Detect which cell encompasses the target text, then output its (x, y) center coordinate. 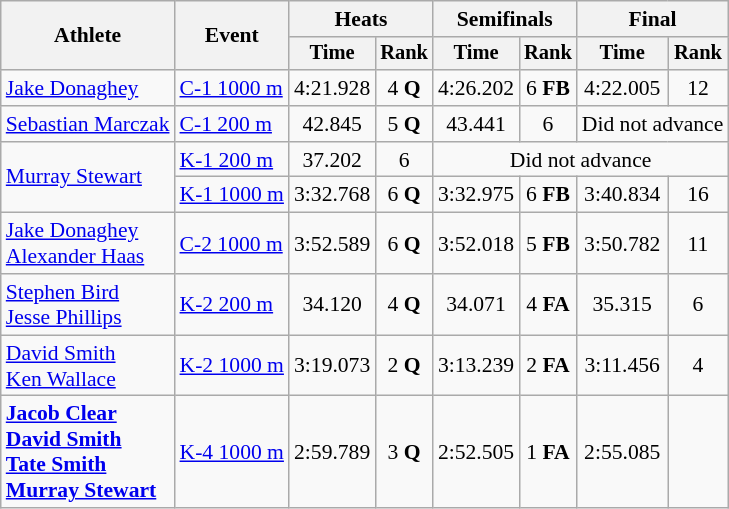
Stephen BirdJesse Phillips (88, 304)
K-2 1000 m (232, 366)
4:21.928 (332, 88)
Murray Stewart (88, 178)
Heats (361, 19)
2:55.085 (622, 452)
Jacob ClearDavid SmithTate SmithMurray Stewart (88, 452)
K-4 1000 m (232, 452)
C-1 1000 m (232, 88)
Athlete (88, 36)
3:32.768 (332, 195)
3 Q (404, 452)
2:59.789 (332, 452)
37.202 (332, 160)
Semifinals (505, 19)
3:19.073 (332, 366)
43.441 (476, 124)
Final (653, 19)
16 (698, 195)
Jake DonagheyAlexander Haas (88, 244)
4 FA (548, 304)
2 Q (404, 366)
4:22.005 (622, 88)
Sebastian Marczak (88, 124)
11 (698, 244)
3:32.975 (476, 195)
42.845 (332, 124)
4:26.202 (476, 88)
3:52.018 (476, 244)
C-2 1000 m (232, 244)
K-1 200 m (232, 160)
4 (698, 366)
K-2 200 m (232, 304)
K-1 1000 m (232, 195)
3:50.782 (622, 244)
5 Q (404, 124)
Event (232, 36)
Jake Donaghey (88, 88)
3:13.239 (476, 366)
3:40.834 (622, 195)
34.071 (476, 304)
3:11.456 (622, 366)
2 FA (548, 366)
5 FB (548, 244)
34.120 (332, 304)
35.315 (622, 304)
C-1 200 m (232, 124)
1 FA (548, 452)
12 (698, 88)
David SmithKen Wallace (88, 366)
3:52.589 (332, 244)
2:52.505 (476, 452)
